Find where the given text appears and provide that cell's center as (X, Y) coordinate. 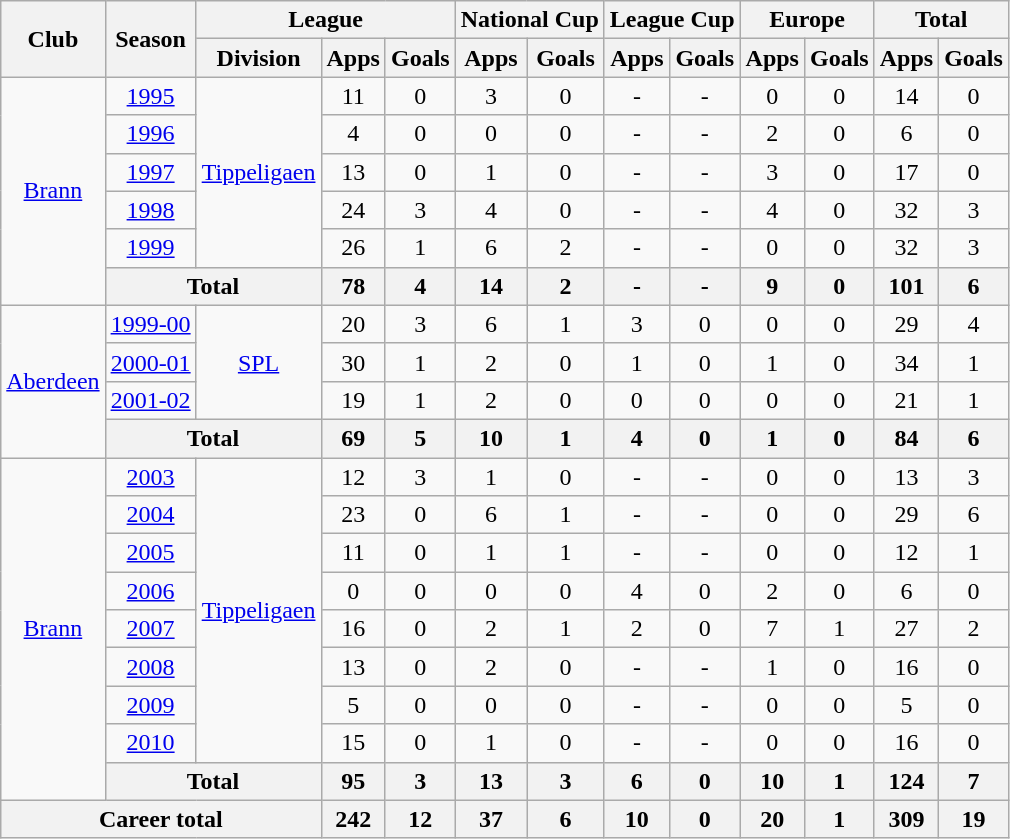
SPL (258, 362)
2007 (150, 629)
2005 (150, 553)
2006 (150, 591)
26 (353, 248)
2009 (150, 705)
23 (353, 515)
2004 (150, 515)
1997 (150, 172)
9 (772, 286)
309 (906, 819)
78 (353, 286)
15 (353, 743)
34 (906, 362)
League Cup (672, 20)
242 (353, 819)
21 (906, 400)
69 (353, 438)
27 (906, 629)
2003 (150, 477)
2001-02 (150, 400)
2010 (150, 743)
League (326, 20)
124 (906, 781)
Aberdeen (53, 381)
1999 (150, 248)
National Cup (530, 20)
37 (491, 819)
1995 (150, 96)
84 (906, 438)
Career total (161, 819)
Division (258, 58)
101 (906, 286)
30 (353, 362)
1996 (150, 134)
2000-01 (150, 362)
2008 (150, 667)
95 (353, 781)
Europe (807, 20)
1998 (150, 210)
17 (906, 172)
1999-00 (150, 324)
Club (53, 39)
Season (150, 39)
24 (353, 210)
